Identify which cell holds the provided text, then report its [X, Y] central coordinate. 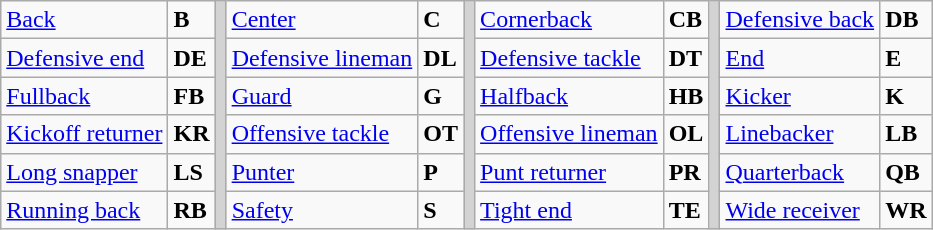
E [906, 58]
Wide receiver [800, 210]
TE [686, 210]
WR [906, 210]
Safety [322, 210]
Fullback [84, 96]
P [441, 172]
Quarterback [800, 172]
DT [686, 58]
Offensive lineman [570, 134]
KR [192, 134]
OL [686, 134]
K [906, 96]
C [441, 20]
Punter [322, 172]
Defensive tackle [570, 58]
DB [906, 20]
RB [192, 210]
G [441, 96]
Punt returner [570, 172]
Linebacker [800, 134]
Running back [84, 210]
OT [441, 134]
HB [686, 96]
Long snapper [84, 172]
LS [192, 172]
Tight end [570, 210]
LB [906, 134]
Halfback [570, 96]
End [800, 58]
Cornerback [570, 20]
Offensive tackle [322, 134]
DE [192, 58]
FB [192, 96]
DL [441, 58]
Defensive end [84, 58]
Back [84, 20]
Defensive back [800, 20]
Kickoff returner [84, 134]
CB [686, 20]
S [441, 210]
Defensive lineman [322, 58]
Guard [322, 96]
QB [906, 172]
Kicker [800, 96]
Center [322, 20]
B [192, 20]
PR [686, 172]
